Find where the given text appears and provide that cell's center as (x, y) coordinate. 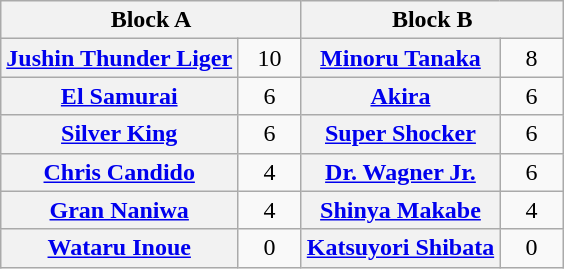
10 (270, 58)
Dr. Wagner Jr. (400, 172)
Block A (151, 20)
Silver King (120, 134)
Shinya Makabe (400, 210)
Block B (432, 20)
8 (532, 58)
El Samurai (120, 96)
Katsuyori Shibata (400, 248)
Akira (400, 96)
Chris Candido (120, 172)
Minoru Tanaka (400, 58)
Jushin Thunder Liger (120, 58)
Gran Naniwa (120, 210)
Wataru Inoue (120, 248)
Super Shocker (400, 134)
